For the text-containing cell, return its midpoint in [X, Y] coordinate format. 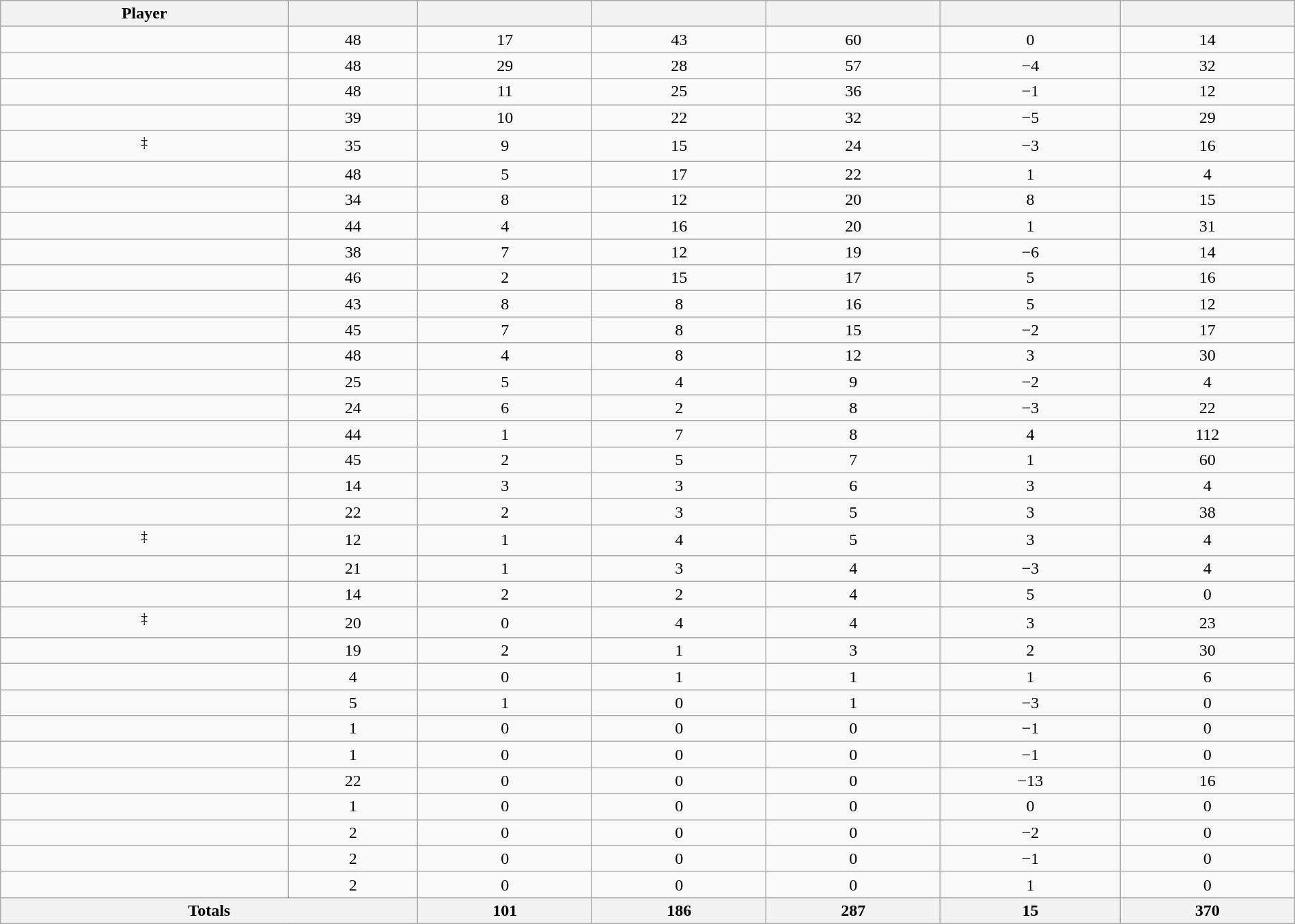
Player [145, 14]
287 [854, 910]
46 [353, 278]
11 [505, 92]
39 [353, 117]
−4 [1030, 66]
Totals [209, 910]
23 [1208, 623]
36 [854, 92]
−5 [1030, 117]
34 [353, 200]
21 [353, 568]
10 [505, 117]
186 [679, 910]
35 [353, 146]
−6 [1030, 252]
112 [1208, 434]
101 [505, 910]
57 [854, 66]
28 [679, 66]
370 [1208, 910]
−13 [1030, 781]
31 [1208, 226]
